Determine the (x, y) coordinate at the center of the cell enclosing the given text.  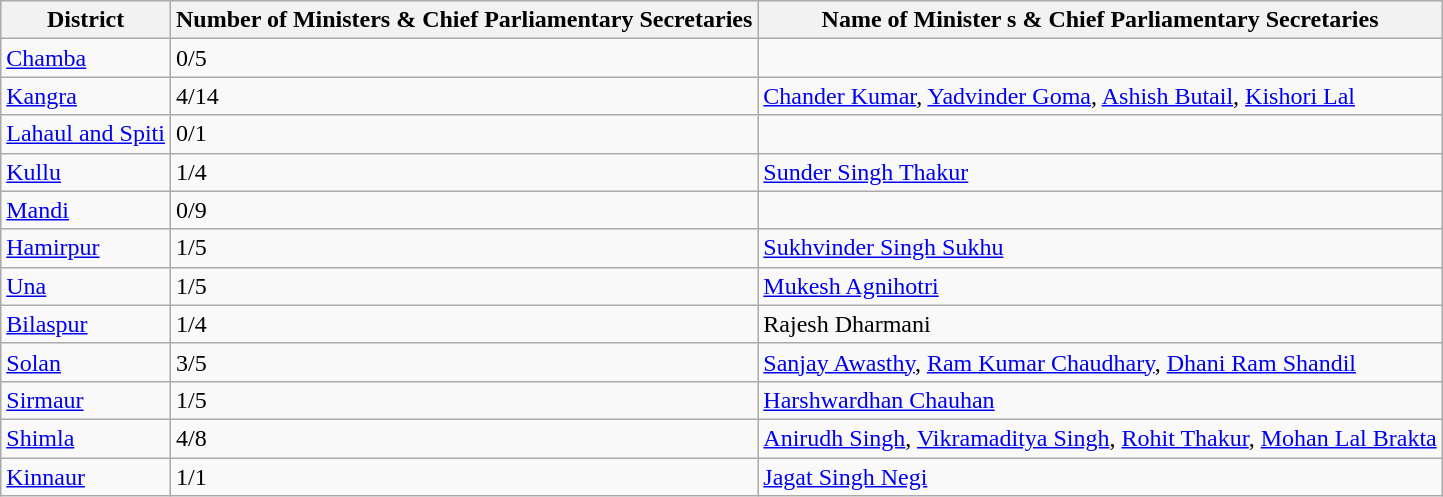
Lahaul and Spiti (86, 134)
Sukhvinder Singh Sukhu (1100, 248)
Sirmaur (86, 400)
Kullu (86, 172)
Solan (86, 362)
Mandi (86, 210)
Sunder Singh Thakur (1100, 172)
0/5 (464, 58)
1/1 (464, 477)
Sanjay Awasthy, Ram Kumar Chaudhary, Dhani Ram Shandil (1100, 362)
Rajesh Dharmani (1100, 324)
Jagat Singh Negi (1100, 477)
3/5 (464, 362)
Name of Minister s & Chief Parliamentary Secretaries (1100, 20)
Anirudh Singh, Vikramaditya Singh, Rohit Thakur, Mohan Lal Brakta (1100, 438)
Bilaspur (86, 324)
4/8 (464, 438)
0/9 (464, 210)
Hamirpur (86, 248)
Una (86, 286)
District (86, 20)
Number of Ministers & Chief Parliamentary Secretaries (464, 20)
Chamba (86, 58)
Shimla (86, 438)
Mukesh Agnihotri (1100, 286)
Kinnaur (86, 477)
Harshwardhan Chauhan (1100, 400)
Chander Kumar, Yadvinder Goma, Ashish Butail, Kishori Lal (1100, 96)
4/14 (464, 96)
0/1 (464, 134)
Kangra (86, 96)
